Search for the cell housing the specified text and yield its [X, Y] center coordinate. 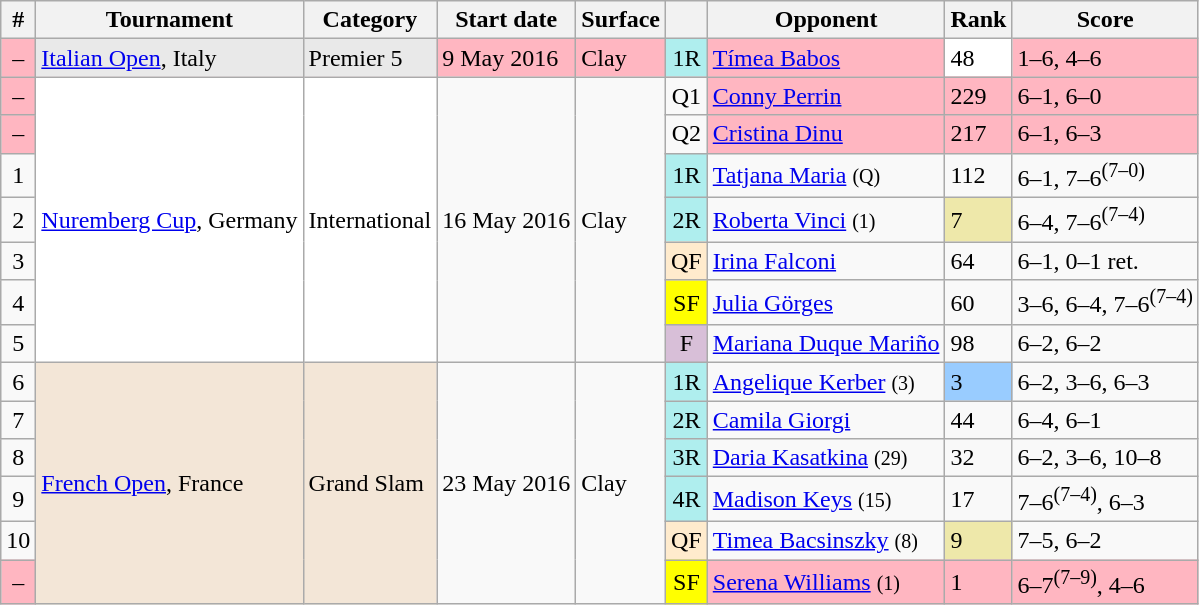
Roberta Vinci (1) [826, 220]
Madison Keys (15) [826, 500]
Angelique Kerber (3) [826, 382]
9 May 2016 [506, 58]
16 May 2016 [506, 220]
French Open, France [170, 484]
32 [978, 458]
3–6, 6–4, 7–6(7–4) [1105, 302]
217 [978, 134]
Score [1105, 20]
6–1, 7–6(7–0) [1105, 176]
Daria Kasatkina (29) [826, 458]
Tatjana Maria (Q) [826, 176]
6–4, 6–1 [1105, 420]
10 [18, 541]
Mariana Duque Mariño [826, 344]
Timea Bacsinszky (8) [826, 541]
6 [18, 382]
1–6, 4–6 [1105, 58]
48 [978, 58]
Grand Slam [370, 484]
5 [18, 344]
Q1 [687, 96]
Rank [978, 20]
Opponent [826, 20]
98 [978, 344]
7–5, 6–2 [1105, 541]
Tímea Babos [826, 58]
64 [978, 261]
International [370, 220]
Julia Görges [826, 302]
6–2, 6–2 [1105, 344]
Italian Open, Italy [170, 58]
Category [370, 20]
Start date [506, 20]
112 [978, 176]
6–4, 7–6(7–4) [1105, 220]
Irina Falconi [826, 261]
6–1, 6–3 [1105, 134]
17 [978, 500]
Serena Williams (1) [826, 582]
Tournament [170, 20]
6–7(7–9), 4–6 [1105, 582]
Surface [621, 20]
2 [18, 220]
6–1, 0–1 ret. [1105, 261]
Camila Giorgi [826, 420]
7–6(7–4), 6–3 [1105, 500]
4R [687, 500]
229 [978, 96]
Nuremberg Cup, Germany [170, 220]
4 [18, 302]
3R [687, 458]
23 May 2016 [506, 484]
44 [978, 420]
60 [978, 302]
Cristina Dinu [826, 134]
Conny Perrin [826, 96]
# [18, 20]
6–2, 3–6, 10–8 [1105, 458]
6–1, 6–0 [1105, 96]
8 [18, 458]
F [687, 344]
6–2, 3–6, 6–3 [1105, 382]
Premier 5 [370, 58]
Q2 [687, 134]
